Pinpoint the cell where the given text exists, returning its [x, y] midpoint coordinate. 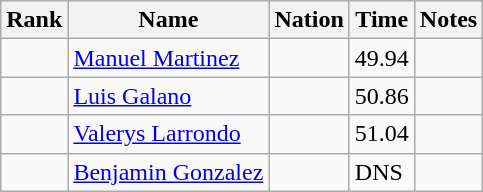
Benjamin Gonzalez [168, 172]
Manuel Martinez [168, 58]
Rank [34, 20]
Name [168, 20]
51.04 [382, 134]
Notes [448, 20]
Nation [309, 20]
DNS [382, 172]
49.94 [382, 58]
Time [382, 20]
Valerys Larrondo [168, 134]
Luis Galano [168, 96]
50.86 [382, 96]
